Detect which cell encompasses the target text, then output its (X, Y) center coordinate. 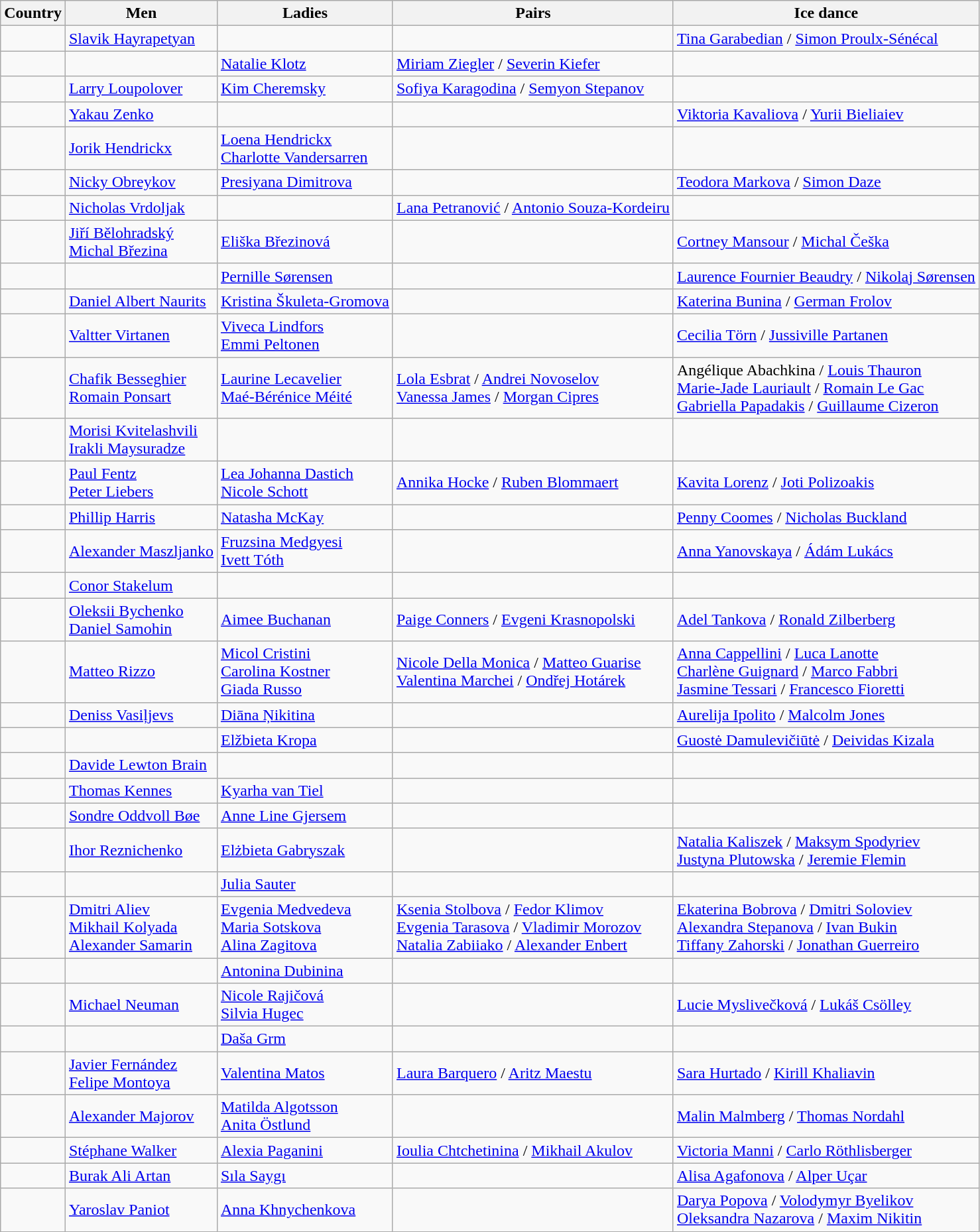
Elžbieta Kropa (305, 740)
Thomas Kennes (141, 790)
Viveca Lindfors Emmi Peltonen (305, 336)
Ice dance (826, 13)
Ladies (305, 13)
Alexander Maszljanko (141, 552)
Yaroslav Paniot (141, 1209)
Oleksii Bychenko Daniel Samohin (141, 619)
Michael Neuman (141, 1005)
Paige Conners / Evgeni Krasnopolski (533, 619)
Larry Loupolover (141, 89)
Daša Grm (305, 1039)
Sıla Saygı (305, 1176)
Aurelija Ipolito / Malcolm Jones (826, 715)
Presiyana Dimitrova (305, 182)
Victoria Manni / Carlo Röthlisberger (826, 1150)
Teodora Markova / Simon Daze (826, 182)
Kyarha van Tiel (305, 790)
Nicky Obreykov (141, 182)
Slavik Hayrapetyan (141, 38)
Micol Cristini Carolina Kostner Giada Russo (305, 672)
Laurence Fournier Beaudry / Nikolaj Sørensen (826, 276)
Stéphane Walker (141, 1150)
Alisa Agafonova / Alper Uçar (826, 1176)
Valtter Virtanen (141, 336)
Men (141, 13)
Pernille Sørensen (305, 276)
Evgenia Medvedeva Maria Sotskova Alina Zagitova (305, 927)
Katerina Bunina / German Frolov (826, 301)
Pairs (533, 13)
Adel Tankova / Ronald Zilberberg (826, 619)
Valentina Matos (305, 1073)
Diāna Ņikitina (305, 715)
Elżbieta Gabryszak (305, 850)
Natasha McKay (305, 517)
Conor Stakelum (141, 585)
Kavita Lorenz / Joti Polizoakis (826, 483)
Ekaterina Bobrova / Dmitri Soloviev Alexandra Stepanova / Ivan Bukin Tiffany Zahorski / Jonathan Guerreiro (826, 927)
Javier Fernández Felipe Montoya (141, 1073)
Nicholas Vrdoljak (141, 208)
Sondre Oddvoll Bøe (141, 816)
Darya Popova / Volodymyr Byelikov Oleksandra Nazarova / Maxim Nikitin (826, 1209)
Loena Hendrickx Charlotte Vandersarren (305, 149)
Fruzsina Medgyesi Ivett Tóth (305, 552)
Davide Lewton Brain (141, 765)
Anna Cappellini / Luca Lanotte Charlène Guignard / Marco Fabbri Jasmine Tessari / Francesco Fioretti (826, 672)
Sara Hurtado / Kirill Khaliavin (826, 1073)
Ksenia Stolbova / Fedor Klimov Evgenia Tarasova / Vladimir Morozov Natalia Zabiiako / Alexander Enbert (533, 927)
Tina Garabedian / Simon Proulx-Sénécal (826, 38)
Angélique Abachkina / Louis Thauron Marie-Jade Lauriault / Romain Le Gac Gabriella Papadakis / Guillaume Cizeron (826, 387)
Matteo Rizzo (141, 672)
Natalie Klotz (305, 64)
Nicole Rajičová Silvia Hugec (305, 1005)
Anne Line Gjersem (305, 816)
Antonina Dubinina (305, 970)
Alexia Paganini (305, 1150)
Penny Coomes / Nicholas Buckland (826, 517)
Lea Johanna Dastich Nicole Schott (305, 483)
Phillip Harris (141, 517)
Lucie Myslivečková / Lukáš Csölley (826, 1005)
Daniel Albert Naurits (141, 301)
Matilda Algotsson Anita Östlund (305, 1117)
Cecilia Törn / Jussiville Partanen (826, 336)
Sofiya Karagodina / Semyon Stepanov (533, 89)
Morisi Kvitelashvili Irakli Maysuradze (141, 440)
Annika Hocke / Ruben Blommaert (533, 483)
Anna Khnychenkova (305, 1209)
Paul Fentz Peter Liebers (141, 483)
Miriam Ziegler / Severin Kiefer (533, 64)
Laurine Lecavelier Maé-Bérénice Méité (305, 387)
Jorik Hendrickx (141, 149)
Nicole Della Monica / Matteo Guarise Valentina Marchei / Ondřej Hotárek (533, 672)
Laura Barquero / Aritz Maestu (533, 1073)
Dmitri Aliev Mikhail Kolyada Alexander Samarin (141, 927)
Guostė Damulevičiūtė / Deividas Kizala (826, 740)
Yakau Zenko (141, 114)
Alexander Majorov (141, 1117)
Ihor Reznichenko (141, 850)
Deniss Vasiļjevs (141, 715)
Malin Malmberg / Thomas Nordahl (826, 1117)
Ioulia Chtchetinina / Mikhail Akulov (533, 1150)
Lola Esbrat / Andrei Novoselov Vanessa James / Morgan Cipres (533, 387)
Viktoria Kavaliova / Yurii Bieliaiev (826, 114)
Julia Sauter (305, 884)
Aimee Buchanan (305, 619)
Eliška Březinová (305, 241)
Burak Ali Artan (141, 1176)
Kim Cheremsky (305, 89)
Kristina Škuleta-Gromova (305, 301)
Chafik Besseghier Romain Ponsart (141, 387)
Lana Petranović / Antonio Souza-Kordeiru (533, 208)
Country (33, 13)
Natalia Kaliszek / Maksym Spodyriev Justyna Plutowska / Jeremie Flemin (826, 850)
Cortney Mansour / Michal Češka (826, 241)
Jiří Bělohradský Michal Březina (141, 241)
Anna Yanovskaya / Ádám Lukács (826, 552)
